Search for the cell housing the specified text and yield its (x, y) center coordinate. 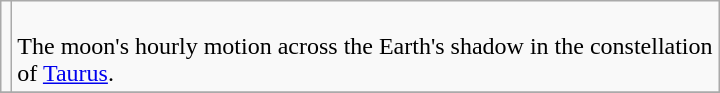
The moon's hourly motion across the Earth's shadow in the constellation of Taurus. (366, 47)
